Find where the given text appears and provide that cell's center as (x, y) coordinate. 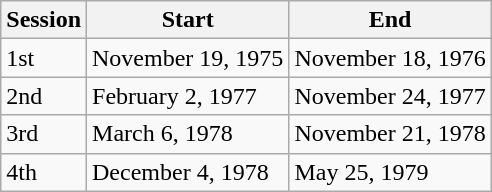
1st (44, 58)
Start (188, 20)
2nd (44, 96)
November 24, 1977 (390, 96)
November 18, 1976 (390, 58)
3rd (44, 134)
May 25, 1979 (390, 172)
February 2, 1977 (188, 96)
November 21, 1978 (390, 134)
November 19, 1975 (188, 58)
December 4, 1978 (188, 172)
March 6, 1978 (188, 134)
End (390, 20)
Session (44, 20)
4th (44, 172)
